Locate the cell with the specified text and output its [X, Y] center coordinate. 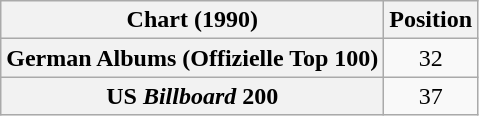
Chart (1990) [192, 20]
German Albums (Offizielle Top 100) [192, 58]
32 [431, 58]
Position [431, 20]
US Billboard 200 [192, 96]
37 [431, 96]
